Return [x, y] of the center of cell containing provided text 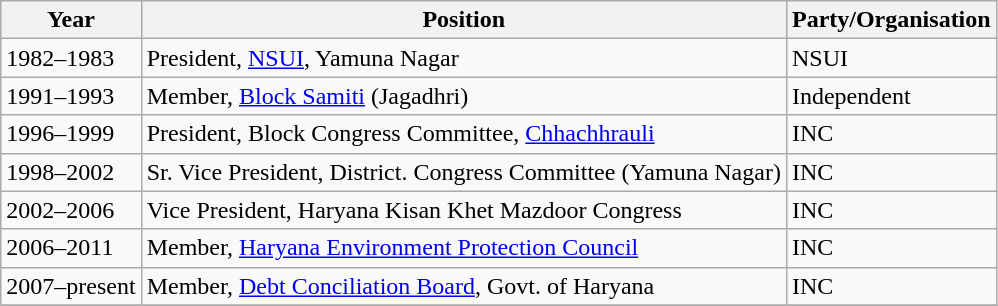
2002–2006 [71, 210]
Year [71, 20]
2006–2011 [71, 248]
President, NSUI, Yamuna Nagar [464, 58]
1991–1993 [71, 96]
Sr. Vice President, District. Congress Committee (Yamuna Nagar) [464, 172]
1982–1983 [71, 58]
Party/Organisation [891, 20]
NSUI [891, 58]
Independent [891, 96]
2007–present [71, 286]
Member, Debt Conciliation Board, Govt. of Haryana [464, 286]
1998–2002 [71, 172]
Vice President, Haryana Kisan Khet Mazdoor Congress [464, 210]
Member, Block Samiti (Jagadhri) [464, 96]
Position [464, 20]
President, Block Congress Committee, Chhachhrauli [464, 134]
Member, Haryana Environment Protection Council [464, 248]
1996–1999 [71, 134]
